Find where the given text appears and provide that cell's center as [x, y] coordinate. 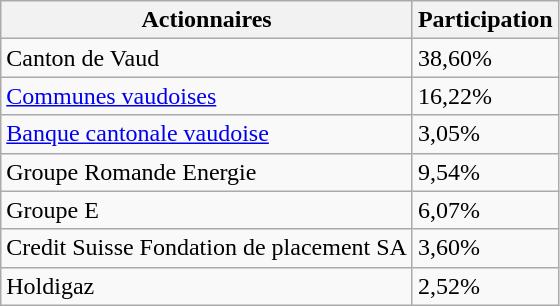
Participation [485, 20]
6,07% [485, 210]
Canton de Vaud [207, 58]
2,52% [485, 286]
3,05% [485, 134]
Actionnaires [207, 20]
Groupe Romande Energie [207, 172]
Holdigaz [207, 286]
3,60% [485, 248]
Banque cantonale vaudoise [207, 134]
Credit Suisse Fondation de placement SA [207, 248]
38,60% [485, 58]
16,22% [485, 96]
Groupe E [207, 210]
Communes vaudoises [207, 96]
9,54% [485, 172]
